From the cell containing the given text, extract its center point as [X, Y] coordinate. 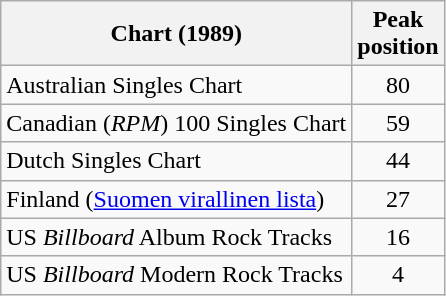
4 [398, 275]
Chart (1989) [176, 34]
Finland (Suomen virallinen lista) [176, 199]
Dutch Singles Chart [176, 161]
59 [398, 123]
US Billboard Modern Rock Tracks [176, 275]
US Billboard Album Rock Tracks [176, 237]
Peakposition [398, 34]
Australian Singles Chart [176, 85]
80 [398, 85]
27 [398, 199]
44 [398, 161]
Canadian (RPM) 100 Singles Chart [176, 123]
16 [398, 237]
